Determine the [x, y] coordinate at the center of the cell enclosing the given text.  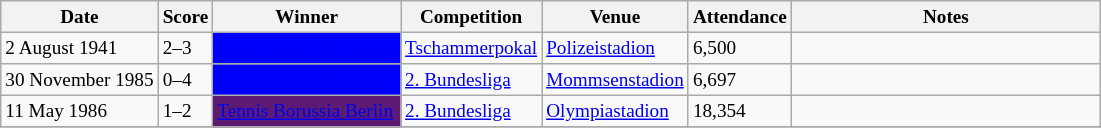
6,697 [740, 80]
Score [186, 17]
Attendance [740, 17]
Venue [616, 17]
0–4 [186, 80]
Olympiastadion [616, 111]
11 May 1986 [80, 111]
18,354 [740, 111]
Tschammerpokal [472, 48]
30 November 1985 [80, 80]
1–2 [186, 111]
Notes [946, 17]
6,500 [740, 48]
Winner [307, 17]
2 August 1941 [80, 48]
Competition [472, 17]
Polizeistadion [616, 48]
Mommsenstadion [616, 80]
2–3 [186, 48]
Tennis Borussia Berlin [307, 111]
Date [80, 17]
